Find where the given text appears and provide that cell's center as [X, Y] coordinate. 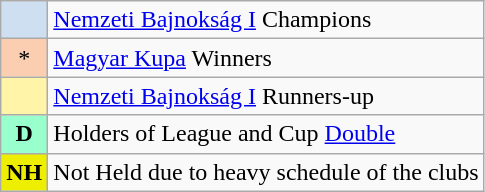
Not Held due to heavy schedule of the clubs [266, 172]
* [24, 58]
NH [24, 172]
Nemzeti Bajnokság I Runners-up [266, 96]
Nemzeti Bajnokság I Champions [266, 20]
Holders of League and Cup Double [266, 134]
Magyar Kupa Winners [266, 58]
D [24, 134]
